Extract the (X, Y) coordinate from the center of the cell holding the provided text.  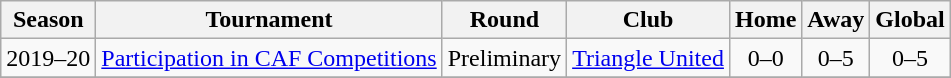
2019–20 (48, 58)
Round (504, 20)
Global (910, 20)
Participation in CAF Competitions (269, 58)
Season (48, 20)
Home (765, 20)
0–0 (765, 58)
Tournament (269, 20)
Club (648, 20)
Triangle United (648, 58)
Preliminary (504, 58)
Away (836, 20)
